Locate the cell with the specified text and output its (X, Y) center coordinate. 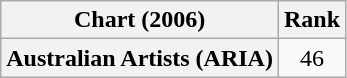
46 (312, 58)
Chart (2006) (140, 20)
Rank (312, 20)
Australian Artists (ARIA) (140, 58)
